Extract the [X, Y] coordinate from the center of the cell holding the provided text.  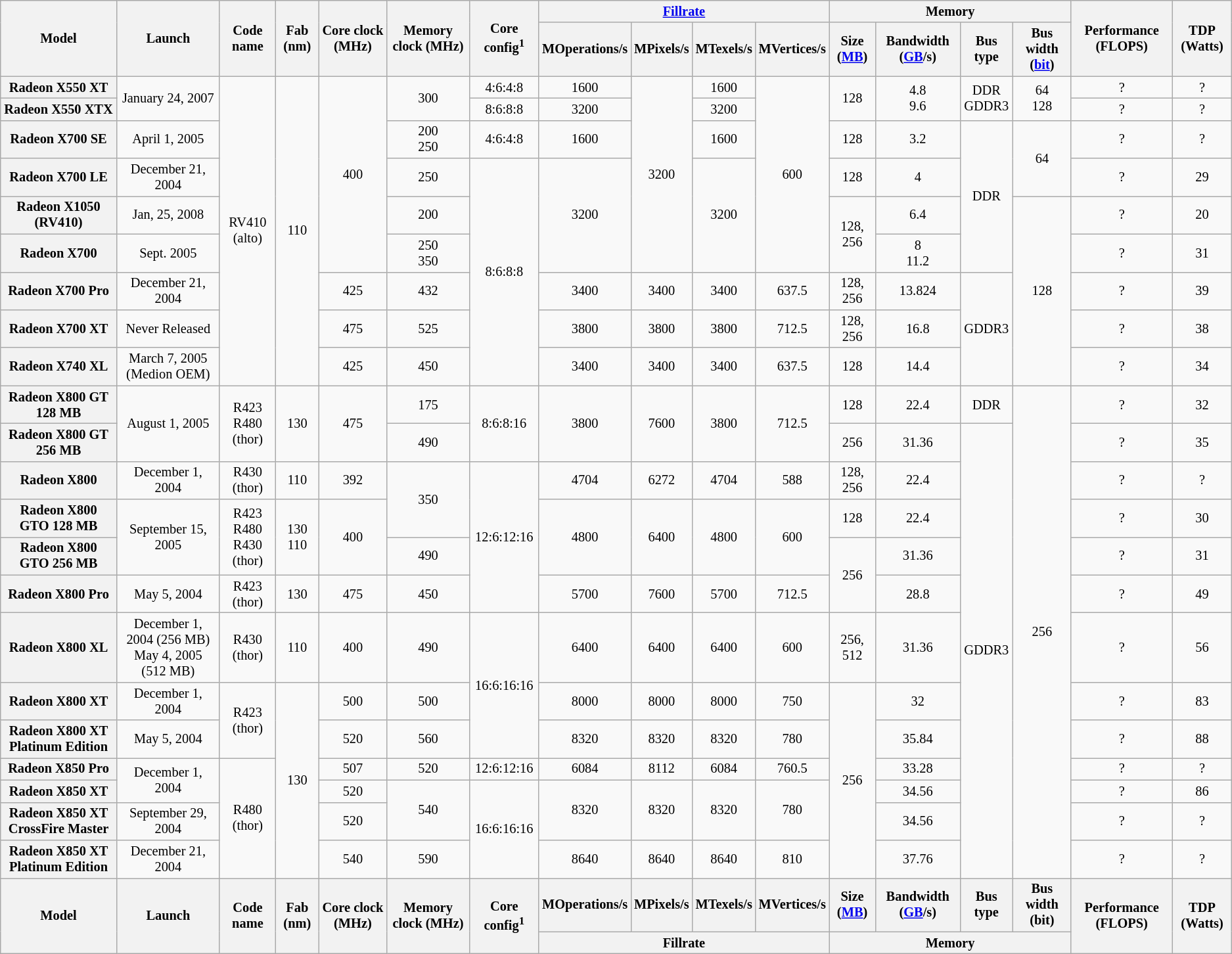
R423R480 (thor) [247, 423]
8:6:8:16 [504, 423]
January 24, 2007 [168, 99]
Sept. 2005 [168, 253]
Radeon X850 XT Platinum Edition [59, 859]
August 1, 2005 [168, 423]
Radeon X800 GTO 256 MB [59, 556]
250 [428, 177]
56 [1202, 647]
Never Released [168, 329]
28.8 [917, 594]
525 [428, 329]
39 [1202, 291]
16.8 [917, 329]
Radeon X550 XT [59, 87]
200 [428, 215]
3.2 [917, 139]
4.89.6 [917, 99]
Radeon X700 XT [59, 329]
December 1, 2004 (256 MB)May 4, 2005 (512 MB) [168, 647]
13.824 [917, 291]
Radeon X800 [59, 480]
Radeon X550 XTX [59, 109]
83 [1202, 701]
March 7, 2005 (Medion OEM) [168, 367]
September 29, 2004 [168, 821]
Radeon X800 XL [59, 647]
88 [1202, 739]
Radeon X700 SE [59, 139]
Radeon X700 Pro [59, 291]
811.2 [917, 253]
6272 [661, 480]
Radeon X740 XL [59, 367]
175 [428, 405]
Radeon X800 GT 256 MB [59, 442]
200250 [428, 139]
350 [428, 499]
Radeon X700 [59, 253]
300 [428, 99]
392 [352, 480]
250350 [428, 253]
49 [1202, 594]
588 [792, 480]
R480 (thor) [247, 817]
Radeon X850 XT [59, 791]
DDRGDDR3 [986, 99]
4 [917, 177]
Jan, 25, 2008 [168, 215]
Radeon X800 GT 128 MB [59, 405]
Radeon X800 GTO 128 MB [59, 518]
30 [1202, 518]
37.76 [917, 859]
Radeon X850 Pro [59, 769]
432 [428, 291]
Radeon X1050 (RV410) [59, 215]
29 [1202, 177]
Radeon X850 XT CrossFire Master [59, 821]
6.4 [917, 215]
14.4 [917, 367]
560 [428, 739]
Radeon X700 LE [59, 177]
Radeon X800 Pro [59, 594]
760.5 [792, 769]
20 [1202, 215]
590 [428, 859]
Radeon X800 XT Platinum Edition [59, 739]
April 1, 2005 [168, 139]
R423R480R430 (thor) [247, 537]
RV410 (alto) [247, 231]
86 [1202, 791]
Radeon X800 XT [59, 701]
34 [1202, 367]
38 [1202, 329]
507 [352, 769]
64 [1042, 158]
33.28 [917, 769]
256, 512 [853, 647]
September 15, 2005 [168, 537]
35 [1202, 442]
35.84 [917, 739]
810 [792, 859]
64128 [1042, 99]
750 [792, 701]
8112 [661, 769]
130110 [297, 537]
